Provide the (X, Y) coordinate of the cell's center where the given text is located.  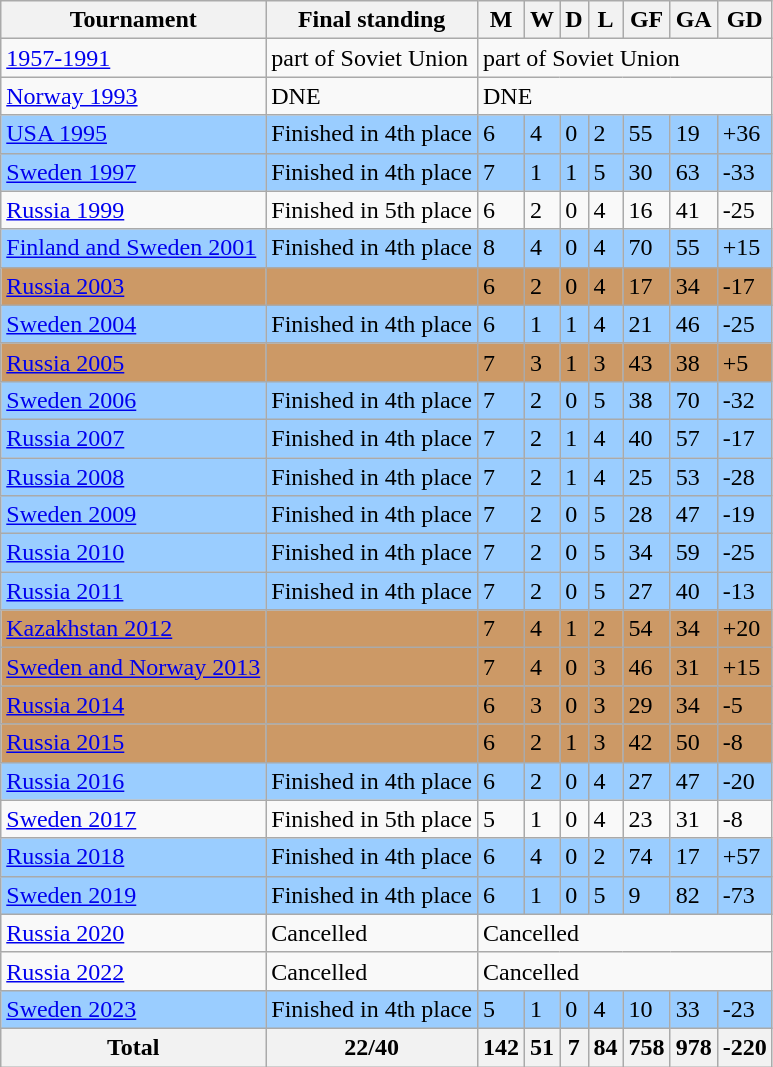
Sweden 2017 (134, 819)
19 (694, 134)
Kazakhstan 2012 (134, 629)
Sweden 2019 (134, 895)
Sweden 2009 (134, 515)
-32 (744, 400)
-33 (744, 172)
33 (694, 1009)
Russia 2011 (134, 591)
53 (694, 477)
Sweden 2023 (134, 1009)
Norway 1993 (134, 96)
-220 (744, 1047)
30 (646, 172)
Russia 2018 (134, 857)
Tournament (134, 20)
Sweden 2006 (134, 400)
Russia 1999 (134, 210)
23 (646, 819)
10 (646, 1009)
63 (694, 172)
USA 1995 (134, 134)
25 (646, 477)
21 (646, 324)
9 (646, 895)
59 (694, 553)
Russia 2010 (134, 553)
L (606, 20)
Russia 2020 (134, 933)
+5 (744, 362)
Russia 2014 (134, 705)
28 (646, 515)
+20 (744, 629)
Sweden 2004 (134, 324)
142 (500, 1047)
54 (646, 629)
41 (694, 210)
-5 (744, 705)
74 (646, 857)
-19 (744, 515)
-23 (744, 1009)
Russia 2003 (134, 286)
GA (694, 20)
Russia 2015 (134, 743)
-20 (744, 781)
1957-1991 (134, 58)
Sweden and Norway 2013 (134, 667)
Russia 2016 (134, 781)
-13 (744, 591)
43 (646, 362)
16 (646, 210)
GD (744, 20)
Russia 2008 (134, 477)
Sweden 1997 (134, 172)
M (500, 20)
Total (134, 1047)
W (542, 20)
Russia 2005 (134, 362)
+57 (744, 857)
57 (694, 438)
42 (646, 743)
Russia 2007 (134, 438)
84 (606, 1047)
29 (646, 705)
Final standing (372, 20)
GF (646, 20)
50 (694, 743)
Russia 2022 (134, 971)
51 (542, 1047)
978 (694, 1047)
-73 (744, 895)
8 (500, 248)
D (574, 20)
Finland and Sweden 2001 (134, 248)
22/40 (372, 1047)
-28 (744, 477)
758 (646, 1047)
+36 (744, 134)
82 (694, 895)
